Identify which cell holds the provided text, then report its (x, y) central coordinate. 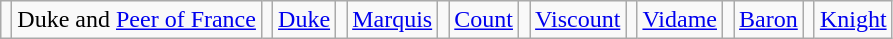
Vidame (680, 20)
Baron (769, 20)
Viscount (578, 20)
Duke and Peer of France (137, 20)
Knight (853, 20)
Marquis (392, 20)
Duke (304, 20)
Count (484, 20)
